Return [x, y] of the center of cell containing provided text 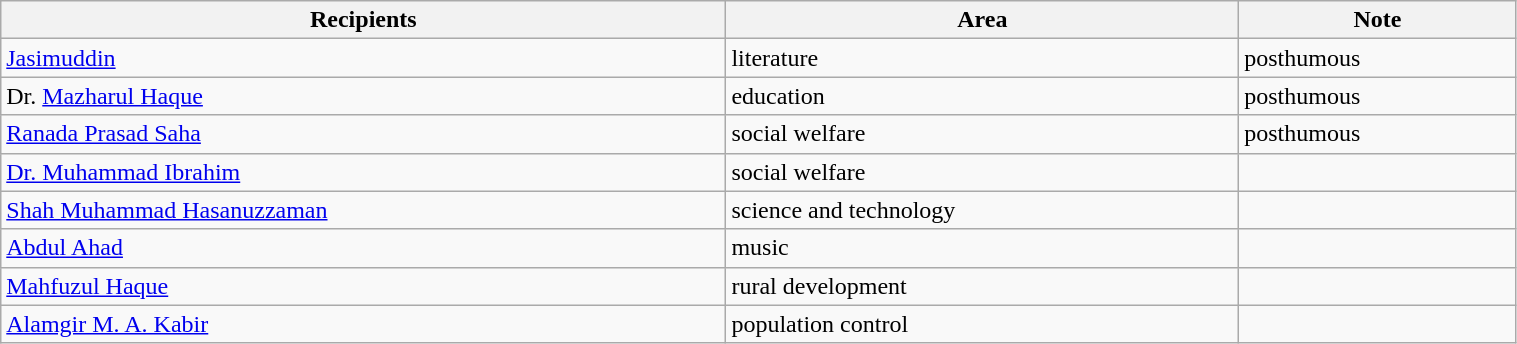
Area [982, 20]
Dr. Muhammad Ibrahim [364, 172]
music [982, 248]
Jasimuddin [364, 58]
Mahfuzul Haque [364, 286]
Ranada Prasad Saha [364, 134]
literature [982, 58]
Recipients [364, 20]
Dr. Mazharul Haque [364, 96]
Abdul Ahad [364, 248]
Alamgir M. A. Kabir [364, 324]
rural development [982, 286]
education [982, 96]
Note [1378, 20]
population control [982, 324]
Shah Muhammad Hasanuzzaman [364, 210]
science and technology [982, 210]
